Capture the cell that displays the provided text and extract its [x, y] central coordinate. 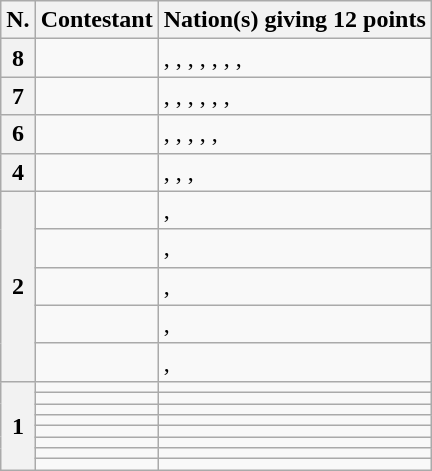
Contestant [96, 20]
6 [18, 134]
1 [18, 425]
, , , , , [294, 134]
8 [18, 58]
, , , , , , , [294, 58]
4 [18, 172]
, , , , , , [294, 96]
7 [18, 96]
N. [18, 20]
2 [18, 286]
Nation(s) giving 12 points [294, 20]
, , , [294, 172]
